Provide the (x, y) coordinate of the cell's center where the given text is located.  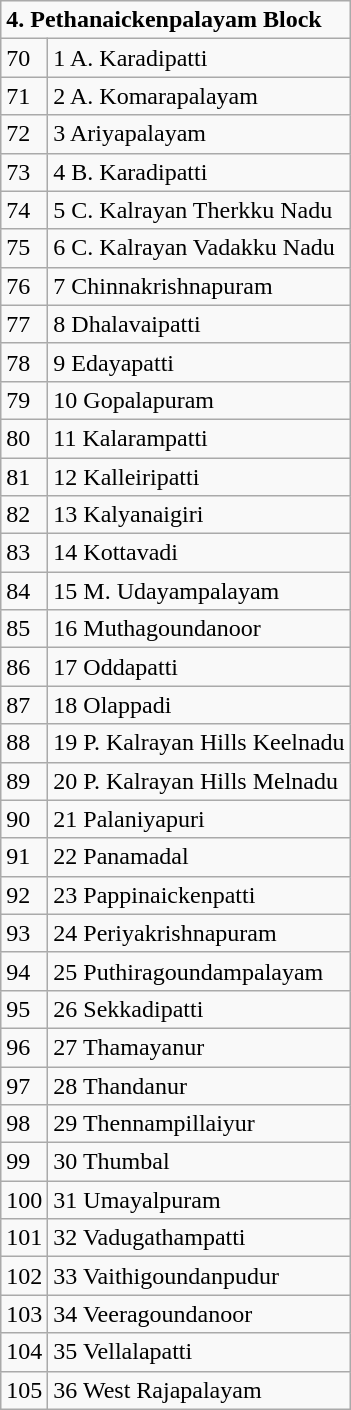
10 Gopalapuram (199, 400)
27 Thamayanur (199, 1047)
91 (24, 857)
9 Edayapatti (199, 362)
20 P. Kalrayan Hills Melnadu (199, 781)
25 Puthiragoundampalayam (199, 971)
36 West Rajapalayam (199, 1390)
104 (24, 1352)
100 (24, 1200)
29 Thennampillaiyur (199, 1124)
96 (24, 1047)
72 (24, 134)
17 Oddapatti (199, 667)
33 Vaithigoundanpudur (199, 1276)
103 (24, 1314)
71 (24, 96)
5 C. Kalrayan Therkku Nadu (199, 210)
101 (24, 1238)
11 Kalarampatti (199, 438)
77 (24, 324)
15 M. Udayampalayam (199, 591)
73 (24, 172)
95 (24, 1009)
78 (24, 362)
12 Kalleiripatti (199, 477)
16 Muthagoundanoor (199, 629)
92 (24, 895)
84 (24, 591)
26 Sekkadipatti (199, 1009)
94 (24, 971)
85 (24, 629)
97 (24, 1085)
80 (24, 438)
83 (24, 553)
35 Vellalapatti (199, 1352)
18 Olappadi (199, 705)
28 Thandanur (199, 1085)
21 Palaniyapuri (199, 819)
2 A. Komarapalayam (199, 96)
86 (24, 667)
105 (24, 1390)
23 Pappinaickenpatti (199, 895)
90 (24, 819)
4 B. Karadipatti (199, 172)
32 Vadugathampatti (199, 1238)
74 (24, 210)
13 Kalyanaigiri (199, 515)
4. Pethanaickenpalayam Block (176, 20)
76 (24, 286)
22 Panamadal (199, 857)
81 (24, 477)
14 Kottavadi (199, 553)
34 Veeragoundanoor (199, 1314)
24 Periyakrishnapuram (199, 933)
82 (24, 515)
31 Umayalpuram (199, 1200)
89 (24, 781)
1 A. Karadipatti (199, 58)
19 P. Kalrayan Hills Keelnadu (199, 743)
79 (24, 400)
88 (24, 743)
87 (24, 705)
98 (24, 1124)
75 (24, 248)
102 (24, 1276)
8 Dhalavaipatti (199, 324)
3 Ariyapalayam (199, 134)
30 Thumbal (199, 1162)
93 (24, 933)
99 (24, 1162)
7 Chinnakrishnapuram (199, 286)
6 C. Kalrayan Vadakku Nadu (199, 248)
70 (24, 58)
